Determine the (x, y) coordinate at the center of the cell enclosing the given text.  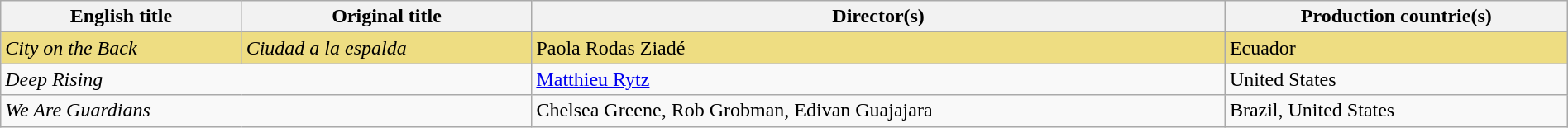
English title (121, 17)
Ciudad a la espalda (387, 48)
Production countrie(s) (1396, 17)
Ecuador (1396, 48)
Director(s) (878, 17)
Deep Rising (266, 79)
City on the Back (121, 48)
Matthieu Rytz (878, 79)
We Are Guardians (266, 111)
Brazil, United States (1396, 111)
Original title (387, 17)
Paola Rodas Ziadé (878, 48)
United States (1396, 79)
Chelsea Greene, Rob Grobman, Edivan Guajajara (878, 111)
